For the text-containing cell, return its midpoint in (x, y) coordinate format. 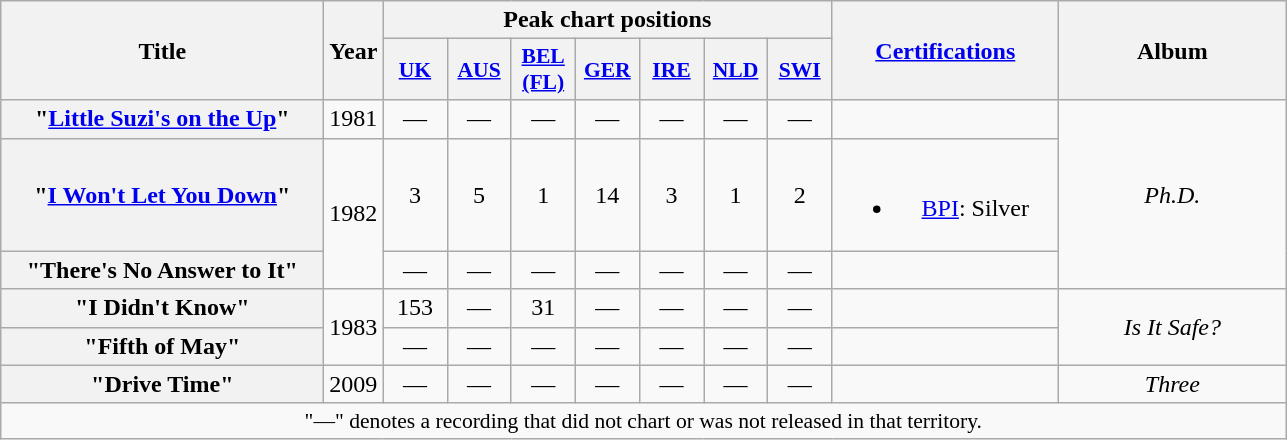
"Fifth of May" (162, 346)
Peak chart positions (608, 20)
1982 (354, 214)
"There's No Answer to It" (162, 270)
153 (415, 308)
Album (1172, 50)
"—" denotes a recording that did not chart or was not released in that territory. (644, 421)
1983 (354, 327)
1981 (354, 119)
SWI (800, 70)
2009 (354, 384)
Year (354, 50)
BEL(FL) (543, 70)
"I Didn't Know" (162, 308)
UK (415, 70)
AUS (479, 70)
5 (479, 194)
GER (607, 70)
14 (607, 194)
Three (1172, 384)
Is It Safe? (1172, 327)
Title (162, 50)
Certifications (946, 50)
"I Won't Let You Down" (162, 194)
Ph.D. (1172, 194)
2 (800, 194)
"Drive Time" (162, 384)
31 (543, 308)
"Little Suzi's on the Up" (162, 119)
BPI: Silver (946, 194)
IRE (671, 70)
NLD (736, 70)
